Scan for the cell matching the given text and deliver its [X, Y] coordinate at center. 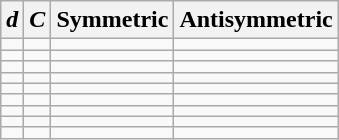
Antisymmetric [256, 20]
Symmetric [112, 20]
d [12, 20]
C [38, 20]
